Search for the cell housing the specified text and yield its (X, Y) center coordinate. 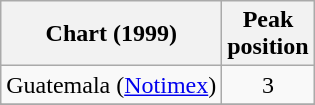
Guatemala (Notimex) (112, 85)
3 (268, 85)
Peakposition (268, 34)
Chart (1999) (112, 34)
